Return (X, Y) of the center of cell containing provided text 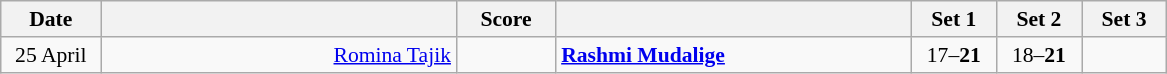
Set 1 (954, 19)
25 April (51, 55)
Set 2 (1038, 19)
17–21 (954, 55)
Romina Tajik (278, 55)
18–21 (1038, 55)
Date (51, 19)
Rashmi Mudalige (734, 55)
Set 3 (1124, 19)
Score (506, 19)
